Pinpoint the cell where the given text exists, returning its (x, y) midpoint coordinate. 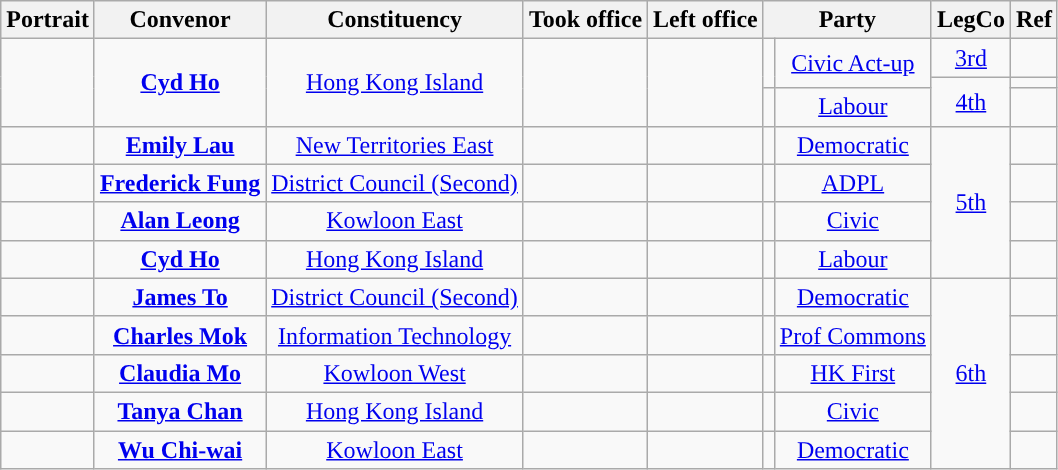
Portrait (48, 20)
James To (180, 297)
Civic Act-up (852, 64)
Emily Lau (180, 145)
Party (847, 20)
Convenor (180, 20)
6th (970, 373)
Frederick Fung (180, 183)
5th (970, 202)
Tanya Chan (180, 411)
New Territories East (395, 145)
3rd (970, 58)
Kowloon West (395, 373)
Ref (1034, 20)
4th (970, 102)
Information Technology (395, 335)
Claudia Mo (180, 373)
Alan Leong (180, 221)
Left office (706, 20)
ADPL (852, 183)
Charles Mok (180, 335)
HK First (852, 373)
LegCo (970, 20)
Prof Commons (852, 335)
Wu Chi-wai (180, 449)
Took office (585, 20)
Constituency (395, 20)
